Provide the (X, Y) coordinate of the cell's center where the given text is located.  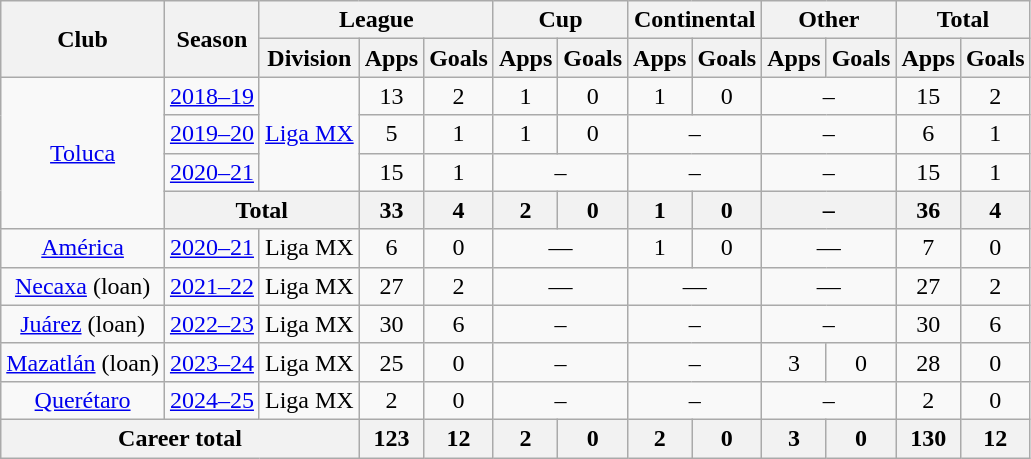
2023–24 (212, 362)
Continental (695, 20)
130 (928, 438)
Querétaro (83, 400)
123 (391, 438)
25 (391, 362)
7 (928, 248)
Toluca (83, 153)
2018–19 (212, 96)
Juárez (loan) (83, 324)
Necaxa (loan) (83, 286)
2022–23 (212, 324)
33 (391, 210)
Mazatlán (loan) (83, 362)
2019–20 (212, 134)
Division (309, 58)
Cup (560, 20)
28 (928, 362)
2024–25 (212, 400)
Season (212, 39)
13 (391, 96)
2021–22 (212, 286)
League (376, 20)
36 (928, 210)
Club (83, 39)
Other (829, 20)
5 (391, 134)
América (83, 248)
Career total (180, 438)
